Extract the [x, y] coordinate from the center of the cell holding the provided text.  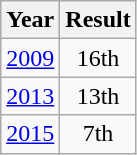
2009 [30, 58]
7th [98, 134]
16th [98, 58]
13th [98, 96]
Year [30, 20]
Result [98, 20]
2013 [30, 96]
2015 [30, 134]
